Detect which cell encompasses the target text, then output its (x, y) center coordinate. 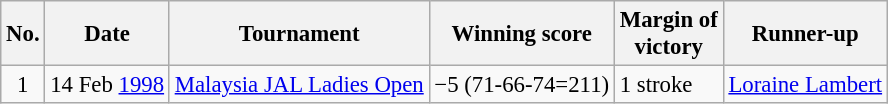
Date (107, 34)
1 stroke (668, 85)
Tournament (299, 34)
Winning score (522, 34)
−5 (71-66-74=211) (522, 85)
Loraine Lambert (805, 85)
Margin ofvictory (668, 34)
Malaysia JAL Ladies Open (299, 85)
14 Feb 1998 (107, 85)
1 (23, 85)
No. (23, 34)
Runner-up (805, 34)
